Provide the (x, y) coordinate of the cell's center where the given text is located.  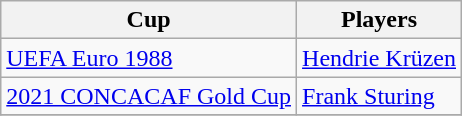
Cup (149, 20)
Hendrie Krüzen (380, 58)
Frank Sturing (380, 96)
2021 CONCACAF Gold Cup (149, 96)
Players (380, 20)
UEFA Euro 1988 (149, 58)
